Return [X, Y] of the center of cell containing provided text 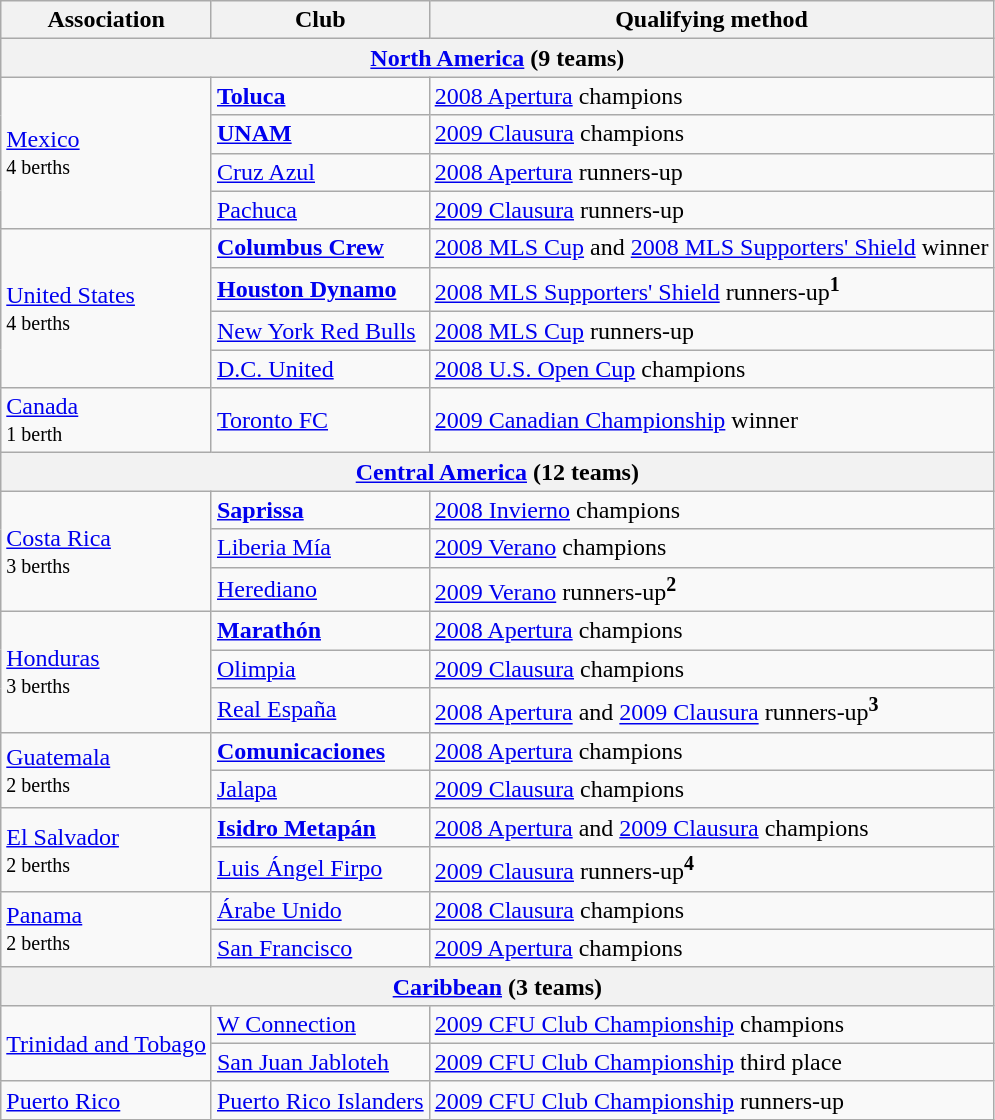
W Connection [320, 1024]
Panama2 berths [106, 929]
Houston Dynamo [320, 290]
Saprissa [320, 510]
Árabe Unido [320, 910]
El Salvador2 berths [106, 850]
Toluca [320, 96]
2008 MLS Cup and 2008 MLS Supporters' Shield winner [712, 248]
2008 MLS Cup runners-up [712, 331]
Jalapa [320, 789]
2009 Verano runners-up2 [712, 590]
2008 Apertura runners-up [712, 172]
Association [106, 20]
Canada1 berth [106, 420]
Guatemala2 berths [106, 770]
Isidro Metapán [320, 827]
Pachuca [320, 210]
2008 Apertura and 2009 Clausura runners-up3 [712, 710]
Cruz Azul [320, 172]
Olimpia [320, 669]
Honduras3 berths [106, 672]
2008 MLS Supporters' Shield runners-up1 [712, 290]
Liberia Mía [320, 548]
Comunicaciones [320, 751]
New York Red Bulls [320, 331]
San Juan Jabloteh [320, 1062]
Central America (12 teams) [498, 472]
UNAM [320, 134]
Marathón [320, 631]
United States4 berths [106, 308]
2009 Clausura runners-up [712, 210]
2009 CFU Club Championship runners-up [712, 1100]
Costa Rica3 berths [106, 552]
Real España [320, 710]
2008 Invierno champions [712, 510]
Puerto Rico Islanders [320, 1100]
Qualifying method [712, 20]
North America (9 teams) [498, 58]
Toronto FC [320, 420]
Luis Ángel Firpo [320, 870]
Puerto Rico [106, 1100]
Caribbean (3 teams) [498, 986]
Mexico4 berths [106, 153]
2008 Clausura champions [712, 910]
2009 CFU Club Championship third place [712, 1062]
Trinidad and Tobago [106, 1043]
D.C. United [320, 369]
Herediano [320, 590]
2009 CFU Club Championship champions [712, 1024]
2009 Apertura champions [712, 948]
2009 Verano champions [712, 548]
Club [320, 20]
2009 Canadian Championship winner [712, 420]
2009 Clausura runners-up4 [712, 870]
San Francisco [320, 948]
2008 U.S. Open Cup champions [712, 369]
Columbus Crew [320, 248]
2008 Apertura and 2009 Clausura champions [712, 827]
